Capture the cell that displays the provided text and extract its (x, y) central coordinate. 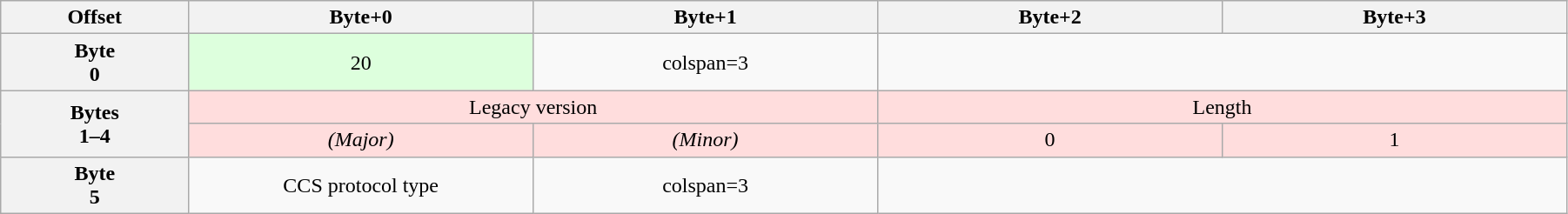
0 (1050, 140)
Byte+1 (706, 17)
20 (361, 63)
(Minor) (706, 140)
Byte5 (95, 184)
CCS protocol type (361, 184)
Offset (95, 17)
Byte0 (95, 63)
Legacy version (533, 107)
Byte+0 (361, 17)
Byte+2 (1050, 17)
(Major) (361, 140)
Bytes1–4 (95, 124)
Byte+3 (1395, 17)
Length (1223, 107)
1 (1395, 140)
